For the text-containing cell, return its midpoint in [x, y] coordinate format. 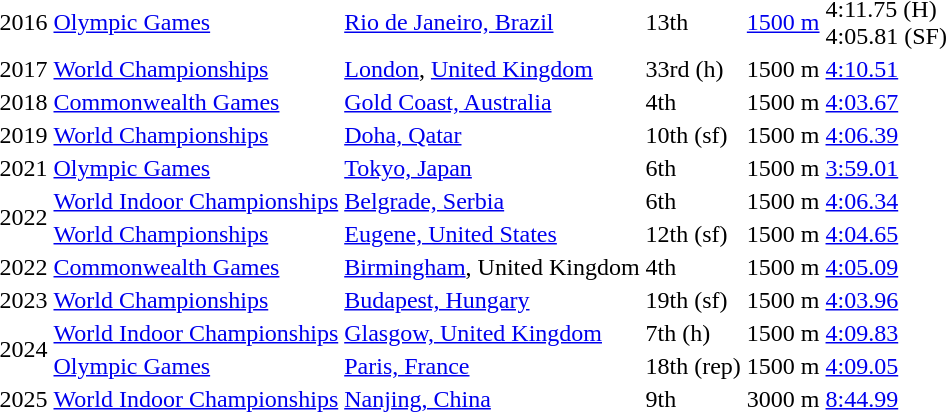
7th (h) [693, 333]
Doha, Qatar [492, 135]
10th (sf) [693, 135]
Tokyo, Japan [492, 168]
Eugene, United States [492, 234]
Paris, France [492, 366]
12th (sf) [693, 234]
Birmingham, United Kingdom [492, 267]
19th (sf) [693, 300]
18th (rep) [693, 366]
Gold Coast, Australia [492, 102]
Belgrade, Serbia [492, 201]
Budapest, Hungary [492, 300]
London, United Kingdom [492, 69]
33rd (h) [693, 69]
Glasgow, United Kingdom [492, 333]
